Pinpoint the cell where the given text exists, returning its (X, Y) midpoint coordinate. 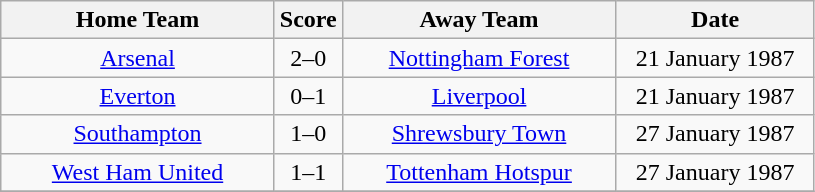
Score (308, 20)
2–0 (308, 58)
1–0 (308, 134)
Southampton (138, 134)
Away Team (479, 20)
Date (716, 20)
Shrewsbury Town (479, 134)
0–1 (308, 96)
Everton (138, 96)
West Ham United (138, 172)
Tottenham Hotspur (479, 172)
Nottingham Forest (479, 58)
Arsenal (138, 58)
1–1 (308, 172)
Home Team (138, 20)
Liverpool (479, 96)
